Capture the cell that displays the provided text and extract its [x, y] central coordinate. 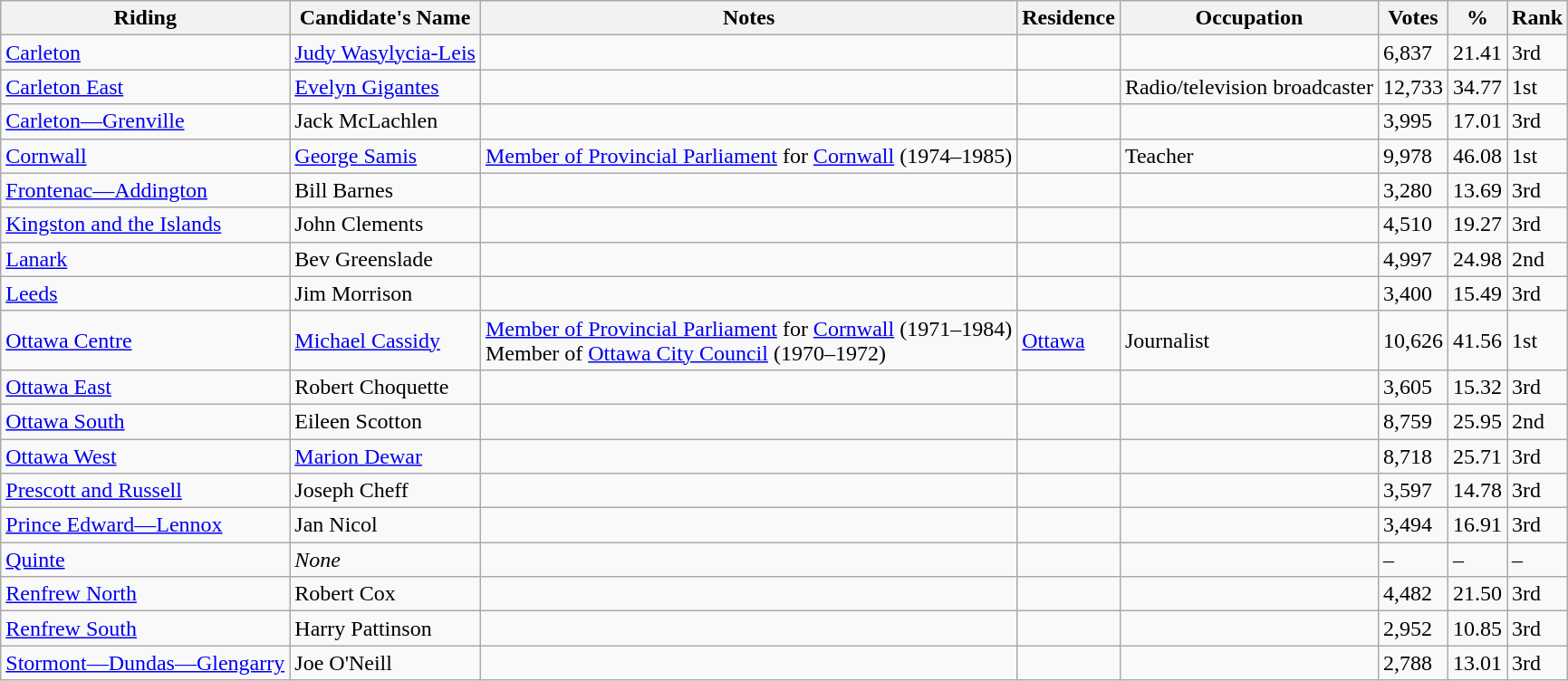
Judy Wasylycia-Leis [386, 53]
25.71 [1477, 456]
14.78 [1477, 491]
3,597 [1413, 491]
15.49 [1477, 293]
Votes [1413, 18]
Jack McLachlen [386, 121]
21.41 [1477, 53]
Michael Cassidy [386, 340]
4,482 [1413, 594]
Jim Morrison [386, 293]
3,400 [1413, 293]
Teacher [1248, 156]
Candidate's Name [386, 18]
Frontenac—Addington [145, 190]
3,494 [1413, 525]
Bev Greenslade [386, 259]
Ottawa East [145, 387]
Carleton [145, 53]
Lanark [145, 259]
Residence [1069, 18]
15.32 [1477, 387]
Jan Nicol [386, 525]
Eileen Scotton [386, 421]
Journalist [1248, 340]
Harry Pattinson [386, 628]
Robert Choquette [386, 387]
None [386, 560]
34.77 [1477, 87]
Occupation [1248, 18]
13.69 [1477, 190]
9,978 [1413, 156]
8,759 [1413, 421]
Riding [145, 18]
17.01 [1477, 121]
Renfrew North [145, 594]
Member of Provincial Parliament for Cornwall (1971–1984) Member of Ottawa City Council (1970–1972) [748, 340]
Kingston and the Islands [145, 225]
Cornwall [145, 156]
12,733 [1413, 87]
John Clements [386, 225]
Prince Edward—Lennox [145, 525]
3,605 [1413, 387]
6,837 [1413, 53]
Carleton East [145, 87]
25.95 [1477, 421]
Radio/television broadcaster [1248, 87]
Robert Cox [386, 594]
Ottawa West [145, 456]
Bill Barnes [386, 190]
10,626 [1413, 340]
Joseph Cheff [386, 491]
Ottawa Centre [145, 340]
Quinte [145, 560]
10.85 [1477, 628]
Rank [1538, 18]
Joe O'Neill [386, 663]
16.91 [1477, 525]
2,952 [1413, 628]
21.50 [1477, 594]
3,280 [1413, 190]
8,718 [1413, 456]
Carleton—Grenville [145, 121]
Ottawa South [145, 421]
24.98 [1477, 259]
41.56 [1477, 340]
4,510 [1413, 225]
46.08 [1477, 156]
3,995 [1413, 121]
19.27 [1477, 225]
2,788 [1413, 663]
Renfrew South [145, 628]
13.01 [1477, 663]
Evelyn Gigantes [386, 87]
4,997 [1413, 259]
Ottawa [1069, 340]
Stormont—Dundas—Glengarry [145, 663]
Leeds [145, 293]
Member of Provincial Parliament for Cornwall (1974–1985) [748, 156]
Prescott and Russell [145, 491]
George Samis [386, 156]
Notes [748, 18]
Marion Dewar [386, 456]
% [1477, 18]
